Extract the (x, y) coordinate from the center of the cell holding the provided text.  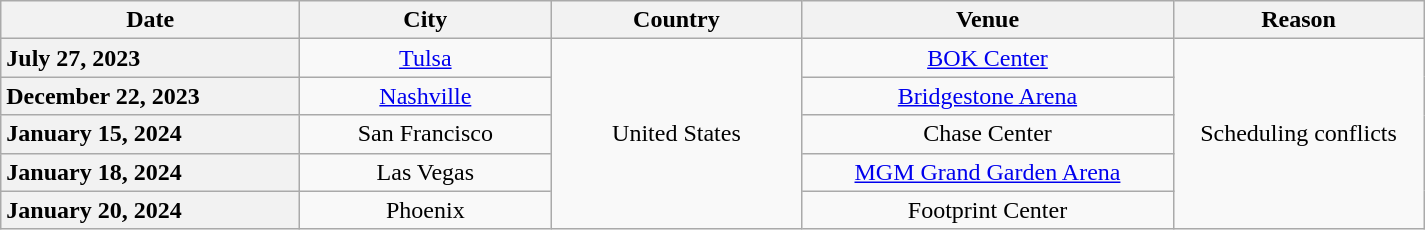
January 20, 2024 (150, 210)
Tulsa (426, 58)
Reason (1298, 20)
United States (676, 134)
MGM Grand Garden Arena (988, 172)
January 15, 2024 (150, 134)
Country (676, 20)
January 18, 2024 (150, 172)
Phoenix (426, 210)
City (426, 20)
Bridgestone Arena (988, 96)
Date (150, 20)
Chase Center (988, 134)
San Francisco (426, 134)
December 22, 2023 (150, 96)
July 27, 2023 (150, 58)
Scheduling conflicts (1298, 134)
Nashville (426, 96)
BOK Center (988, 58)
Las Vegas (426, 172)
Venue (988, 20)
Footprint Center (988, 210)
